For the text-containing cell, return its midpoint in [x, y] coordinate format. 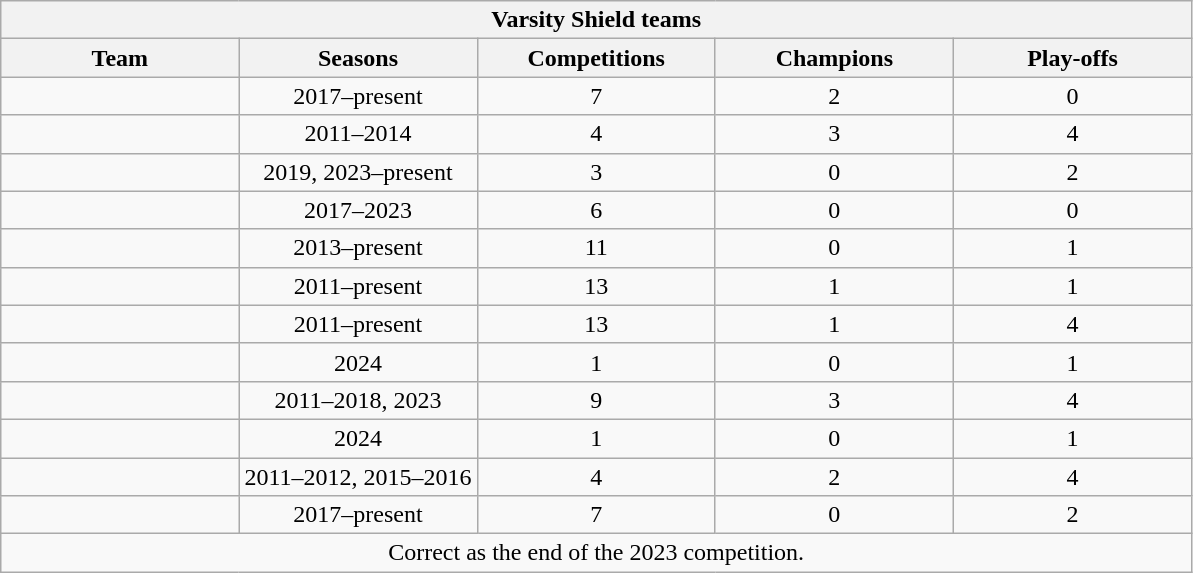
2019, 2023–present [358, 172]
2011–2018, 2023 [358, 400]
11 [596, 248]
2011–2012, 2015–2016 [358, 477]
Champions [834, 58]
Team [120, 58]
Seasons [358, 58]
Competitions [596, 58]
Play-offs [1072, 58]
2017–2023 [358, 210]
6 [596, 210]
2013–present [358, 248]
Correct as the end of the 2023 competition. [596, 553]
9 [596, 400]
Varsity Shield teams [596, 20]
2011–2014 [358, 134]
